Pinpoint the cell where the given text exists, returning its (X, Y) midpoint coordinate. 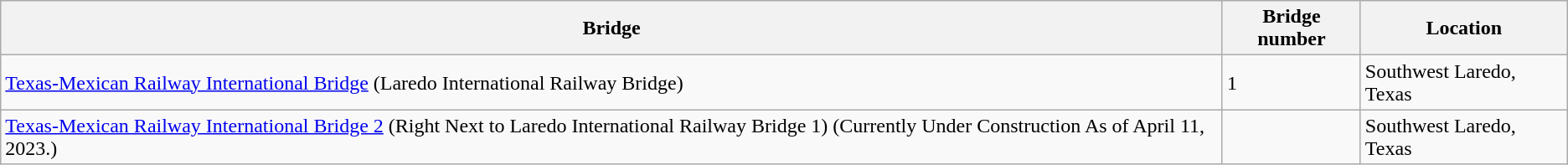
Bridge number (1292, 28)
Location (1464, 28)
Texas-Mexican Railway International Bridge (Laredo International Railway Bridge) (611, 82)
Bridge (611, 28)
1 (1292, 82)
